Detect which cell encompasses the target text, then output its (x, y) center coordinate. 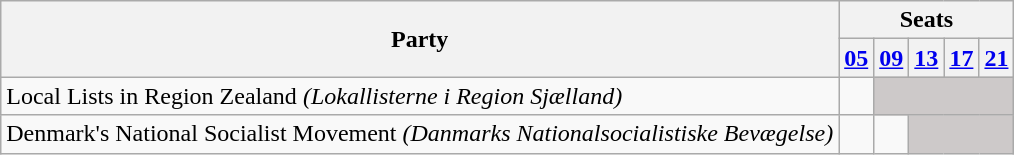
Party (420, 39)
09 (892, 58)
13 (926, 58)
Denmark's National Socialist Movement (Danmarks Nationalsocialistiske Bevægelse) (420, 134)
Local Lists in Region Zealand (Lokallisterne i Region Sjælland) (420, 96)
05 (856, 58)
21 (996, 58)
Seats (926, 20)
17 (962, 58)
